Capture the cell that displays the provided text and extract its [x, y] central coordinate. 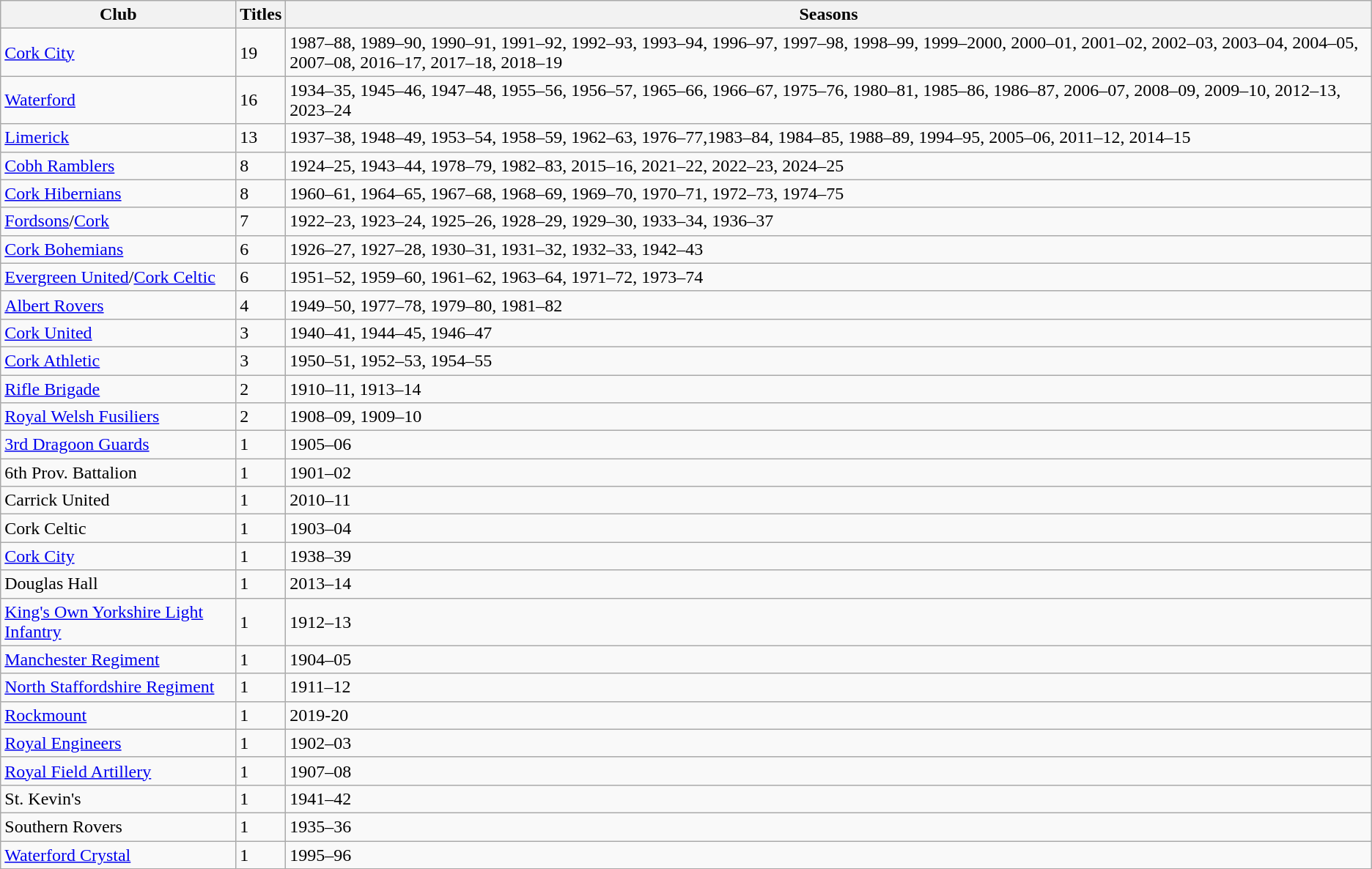
Club [119, 15]
1938–39 [828, 556]
1922–23, 1923–24, 1925–26, 1928–29, 1929–30, 1933–34, 1936–37 [828, 221]
St. Kevin's [119, 799]
Evergreen United/Cork Celtic [119, 277]
1924–25, 1943–44, 1978–79, 1982–83, 2015–16, 2021–22, 2022–23, 2024–25 [828, 166]
1949–50, 1977–78, 1979–80, 1981–82 [828, 305]
7 [261, 221]
1902–03 [828, 743]
4 [261, 305]
Cobh Ramblers [119, 166]
1940–41, 1944–45, 1946–47 [828, 333]
1960–61, 1964–65, 1967–68, 1968–69, 1969–70, 1970–71, 1972–73, 1974–75 [828, 193]
Cork Bohemians [119, 249]
Cork Celtic [119, 528]
Waterford Crystal [119, 855]
1951–52, 1959–60, 1961–62, 1963–64, 1971–72, 1973–74 [828, 277]
Rifle Brigade [119, 389]
King's Own Yorkshire Light Infantry [119, 621]
1907–08 [828, 771]
Seasons [828, 15]
1910–11, 1913–14 [828, 389]
13 [261, 138]
1935–36 [828, 827]
19 [261, 53]
3rd Dragoon Guards [119, 445]
Cork United [119, 333]
Manchester Regiment [119, 659]
Waterford [119, 100]
Cork Athletic [119, 360]
1934–35, 1945–46, 1947–48, 1955–56, 1956–57, 1965–66, 1966–67, 1975–76, 1980–81, 1985–86, 1986–87, 2006–07, 2008–09, 2009–10, 2012–13, 2023–24 [828, 100]
North Staffordshire Regiment [119, 687]
1903–04 [828, 528]
1911–12 [828, 687]
Royal Welsh Fusiliers [119, 417]
1941–42 [828, 799]
Albert Rovers [119, 305]
2019-20 [828, 715]
1904–05 [828, 659]
1912–13 [828, 621]
Royal Field Artillery [119, 771]
2013–14 [828, 584]
1905–06 [828, 445]
1901–02 [828, 473]
1950–51, 1952–53, 1954–55 [828, 360]
Fordsons/Cork [119, 221]
6th Prov. Battalion [119, 473]
Cork Hibernians [119, 193]
1926–27, 1927–28, 1930–31, 1931–32, 1932–33, 1942–43 [828, 249]
Southern Rovers [119, 827]
Carrick United [119, 500]
Douglas Hall [119, 584]
Limerick [119, 138]
1995–96 [828, 855]
Rockmount [119, 715]
Royal Engineers [119, 743]
Titles [261, 15]
2010–11 [828, 500]
1908–09, 1909–10 [828, 417]
1937–38, 1948–49, 1953–54, 1958–59, 1962–63, 1976–77,1983–84, 1984–85, 1988–89, 1994–95, 2005–06, 2011–12, 2014–15 [828, 138]
16 [261, 100]
